Extract the [X, Y] coordinate from the center of the cell holding the provided text.  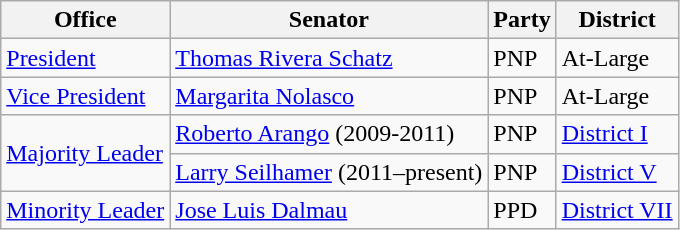
District VII [617, 210]
Vice President [86, 96]
Thomas Rivera Schatz [329, 58]
President [86, 58]
Roberto Arango (2009-2011) [329, 134]
Larry Seilhamer (2011–present) [329, 172]
District V [617, 172]
District [617, 20]
Senator [329, 20]
PPD [522, 210]
Minority Leader [86, 210]
Party [522, 20]
Margarita Nolasco [329, 96]
Majority Leader [86, 153]
Office [86, 20]
Jose Luis Dalmau [329, 210]
District I [617, 134]
